Extract the [X, Y] coordinate from the center of the cell holding the provided text.  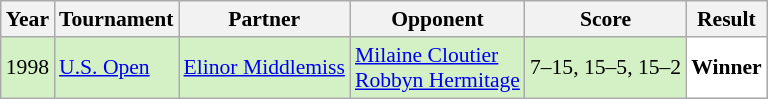
Elinor Middlemiss [264, 68]
Tournament [116, 19]
Milaine Cloutier Robbyn Hermitage [438, 68]
Partner [264, 19]
Opponent [438, 19]
Score [606, 19]
Winner [726, 68]
U.S. Open [116, 68]
1998 [28, 68]
Year [28, 19]
7–15, 15–5, 15–2 [606, 68]
Result [726, 19]
